Return [x, y] of the center of cell containing provided text 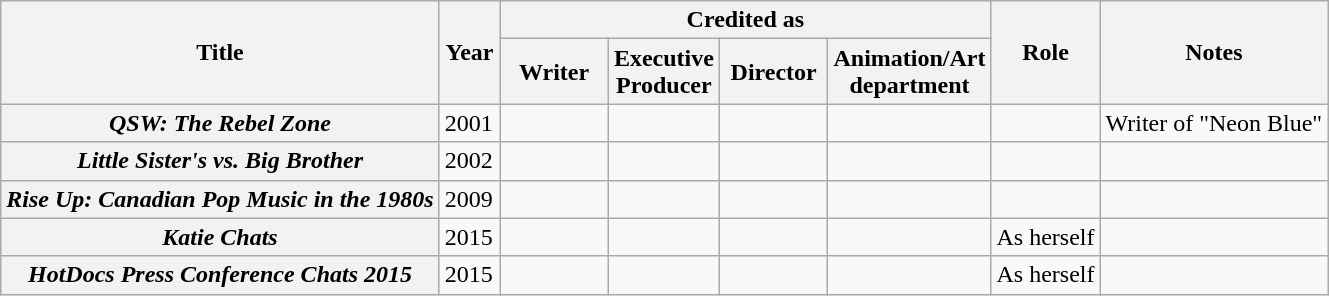
2002 [470, 161]
Year [470, 52]
Credited as [746, 20]
HotDocs Press Conference Chats 2015 [220, 275]
Title [220, 52]
Executive Producer [664, 72]
Director [774, 72]
Animation/Artdepartment [910, 72]
Role [1046, 52]
Katie Chats [220, 237]
Little Sister's vs. Big Brother [220, 161]
Writer of "Neon Blue" [1214, 123]
Writer [554, 72]
Notes [1214, 52]
2001 [470, 123]
Rise Up: Canadian Pop Music in the 1980s [220, 199]
QSW: The Rebel Zone [220, 123]
2009 [470, 199]
